For the text-containing cell, return its midpoint in [X, Y] coordinate format. 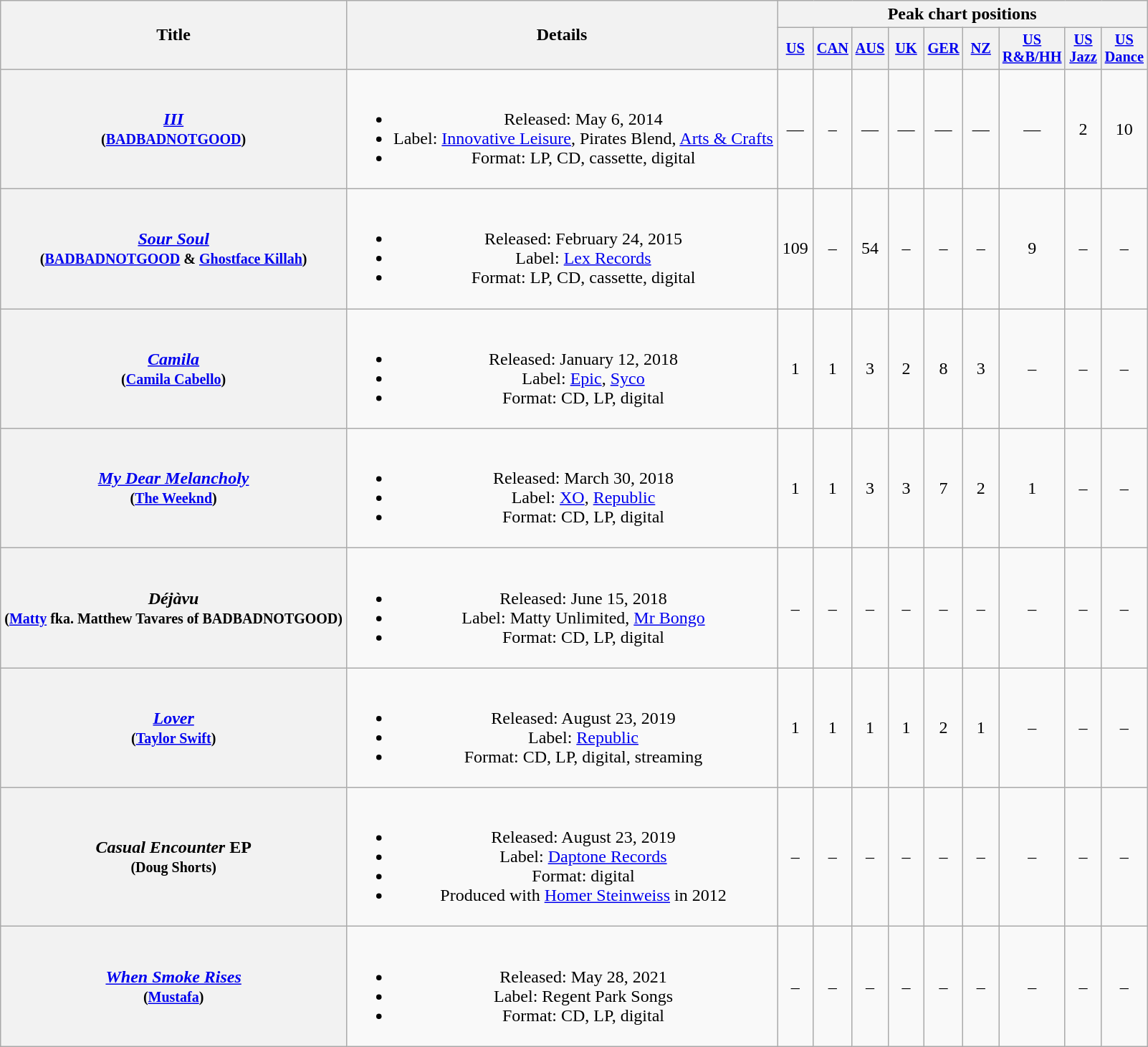
CAN [833, 49]
GER [944, 49]
Released: May 6, 2014Label: Innovative Leisure, Pirates Blend, Arts & CraftsFormat: LP, CD, cassette, digital [562, 129]
NZ [981, 49]
Camila(Camila Cabello) [173, 368]
109 [795, 249]
Released: August 23, 2019Label: RepublicFormat: CD, LP, digital, streaming [562, 728]
8 [944, 368]
Sour Soul(BADBADNOTGOOD & Ghostface Killah) [173, 249]
UK [906, 49]
Released: June 15, 2018Label: Matty Unlimited, Mr BongoFormat: CD, LP, digital [562, 608]
Peak chart positions [962, 14]
US [795, 49]
7 [944, 489]
Title [173, 35]
Details [562, 35]
USDance [1124, 49]
III(BADBADNOTGOOD) [173, 129]
Lover(Taylor Swift) [173, 728]
Déjàvu(Matty fka. Matthew Tavares of BADBADNOTGOOD) [173, 608]
9 [1032, 249]
Released: August 23, 2019Label: Daptone RecordsFormat: digitalProduced with Homer Steinweiss in 2012 [562, 857]
Released: January 12, 2018Label: Epic, SycoFormat: CD, LP, digital [562, 368]
Casual Encounter EP(Doug Shorts) [173, 857]
When Smoke Rises(Mustafa) [173, 986]
Released: May 28, 2021Label: Regent Park SongsFormat: CD, LP, digital [562, 986]
Released: February 24, 2015Label: Lex RecordsFormat: LP, CD, cassette, digital [562, 249]
54 [870, 249]
My Dear Melancholy(The Weeknd) [173, 489]
AUS [870, 49]
USJazz [1083, 49]
US R&B/HH [1032, 49]
10 [1124, 129]
Released: March 30, 2018Label: XO, RepublicFormat: CD, LP, digital [562, 489]
